For the text-containing cell, return its midpoint in (x, y) coordinate format. 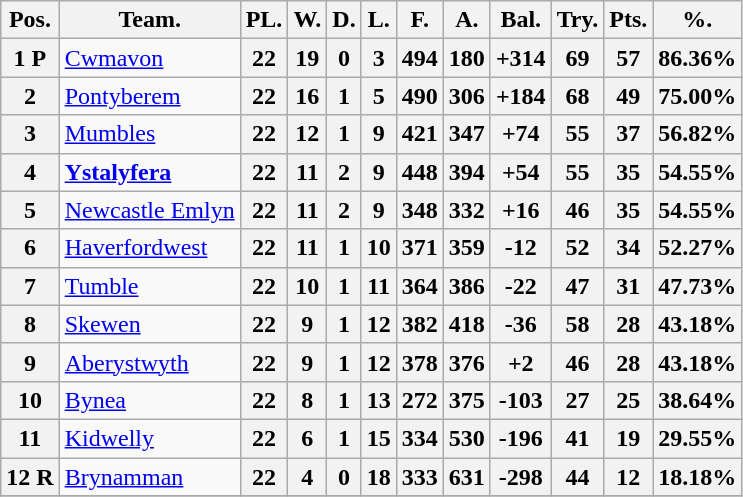
13 (378, 400)
A. (466, 20)
Pontyberem (150, 96)
75.00% (698, 96)
Tumble (150, 286)
52 (578, 248)
-196 (520, 438)
Bynea (150, 400)
272 (420, 400)
57 (628, 58)
Ystalyfera (150, 172)
382 (420, 324)
L. (378, 20)
Newcastle Emlyn (150, 210)
49 (628, 96)
+16 (520, 210)
%. (698, 20)
-12 (520, 248)
58 (578, 324)
W. (308, 20)
386 (466, 286)
-36 (520, 324)
25 (628, 400)
Cwmavon (150, 58)
16 (308, 96)
Brynamman (150, 477)
371 (420, 248)
376 (466, 362)
18 (378, 477)
333 (420, 477)
47.73% (698, 286)
Pts. (628, 20)
37 (628, 134)
7 (30, 286)
D. (344, 20)
69 (578, 58)
418 (466, 324)
-298 (520, 477)
44 (578, 477)
375 (466, 400)
+314 (520, 58)
12 R (30, 477)
68 (578, 96)
421 (420, 134)
52.27% (698, 248)
1 P (30, 58)
86.36% (698, 58)
Haverfordwest (150, 248)
Aberystwyth (150, 362)
334 (420, 438)
+74 (520, 134)
29.55% (698, 438)
15 (378, 438)
Team. (150, 20)
18.18% (698, 477)
530 (466, 438)
-22 (520, 286)
Bal. (520, 20)
Kidwelly (150, 438)
PL. (264, 20)
347 (466, 134)
348 (420, 210)
+54 (520, 172)
448 (420, 172)
378 (420, 362)
394 (466, 172)
Skewen (150, 324)
F. (420, 20)
27 (578, 400)
180 (466, 58)
494 (420, 58)
631 (466, 477)
56.82% (698, 134)
+2 (520, 362)
31 (628, 286)
34 (628, 248)
306 (466, 96)
359 (466, 248)
+184 (520, 96)
Try. (578, 20)
490 (420, 96)
41 (578, 438)
332 (466, 210)
364 (420, 286)
47 (578, 286)
-103 (520, 400)
Pos. (30, 20)
38.64% (698, 400)
Mumbles (150, 134)
